Locate the cell with the specified text and output its (X, Y) center coordinate. 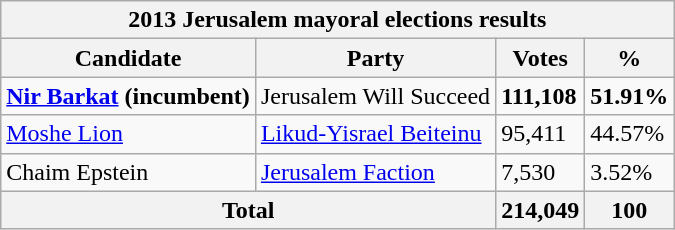
% (630, 58)
Moshe Lion (128, 134)
214,049 (540, 210)
100 (630, 210)
3.52% (630, 172)
Jerusalem Faction (375, 172)
Jerusalem Will Succeed (375, 96)
Likud-Yisrael Beiteinu (375, 134)
51.91% (630, 96)
Party (375, 58)
7,530 (540, 172)
Candidate (128, 58)
111,108 (540, 96)
Votes (540, 58)
2013 Jerusalem mayoral elections results (338, 20)
Total (248, 210)
44.57% (630, 134)
Chaim Epstein (128, 172)
Nir Barkat (incumbent) (128, 96)
95,411 (540, 134)
